For the text-containing cell, return its midpoint in (X, Y) coordinate format. 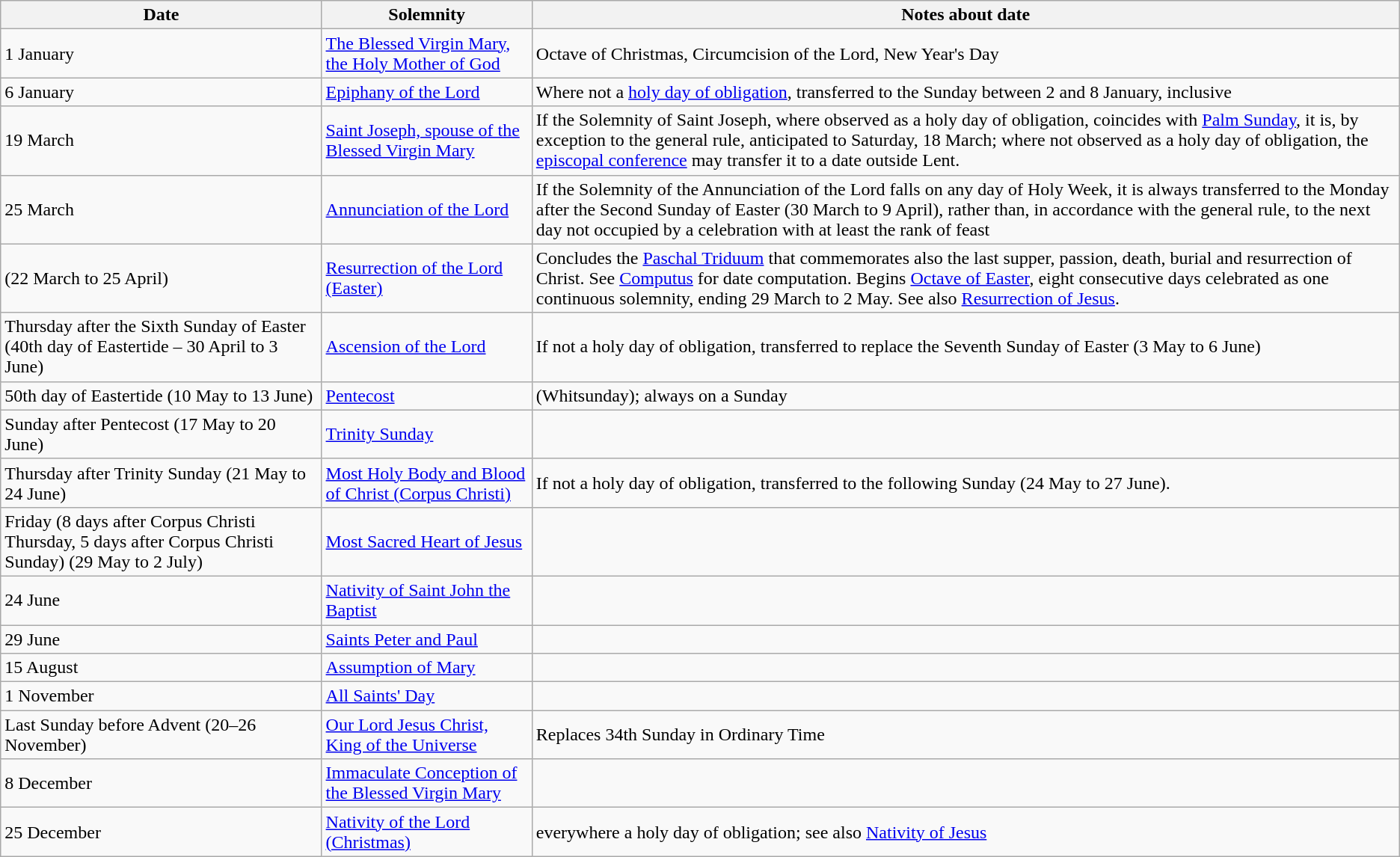
If not a holy day of obligation, transferred to replace the Seventh Sunday of Easter (3 May to 6 June) (965, 347)
Replaces 34th Sunday in Ordinary Time (965, 734)
(22 March to 25 April) (162, 278)
1 November (162, 696)
19 March (162, 141)
Trinity Sunday (426, 434)
Saints Peter and Paul (426, 639)
8 December (162, 784)
6 January (162, 92)
Ascension of the Lord (426, 347)
Octave of Christmas, Circumcision of the Lord, New Year's Day (965, 54)
Date (162, 15)
50th day of Eastertide (10 May to 13 June) (162, 396)
1 January (162, 54)
25 March (162, 209)
Notes about date (965, 15)
Our Lord Jesus Christ, King of the Universe (426, 734)
Epiphany of the Lord (426, 92)
Thursday after the Sixth Sunday of Easter (40th day of Eastertide – 30 April to 3 June) (162, 347)
15 August (162, 668)
Resurrection of the Lord (Easter) (426, 278)
Pentecost (426, 396)
Assumption of Mary (426, 668)
Most Sacred Heart of Jesus (426, 541)
(Whitsunday); always on a Sunday (965, 396)
Sunday after Pentecost (17 May to 20 June) (162, 434)
Thursday after Trinity Sunday (21 May to 24 June) (162, 483)
25 December (162, 832)
24 June (162, 600)
Nativity of Saint John the Baptist (426, 600)
everywhere a holy day of obligation; see also Nativity of Jesus (965, 832)
Immaculate Conception of the Blessed Virgin Mary (426, 784)
Most Holy Body and Blood of Christ (Corpus Christi) (426, 483)
If not a holy day of obligation, transferred to the following Sunday (24 May to 27 June). (965, 483)
Annunciation of the Lord (426, 209)
Nativity of the Lord (Christmas) (426, 832)
All Saints' Day (426, 696)
Solemnity (426, 15)
Saint Joseph, spouse of the Blessed Virgin Mary (426, 141)
The Blessed Virgin Mary, the Holy Mother of God (426, 54)
Last Sunday before Advent (20–26 November) (162, 734)
29 June (162, 639)
Friday (8 days after Corpus Christi Thursday, 5 days after Corpus Christi Sunday) (29 May to 2 July) (162, 541)
Where not a holy day of obligation, transferred to the Sunday between 2 and 8 January, inclusive (965, 92)
